For the text-containing cell, return its midpoint in [x, y] coordinate format. 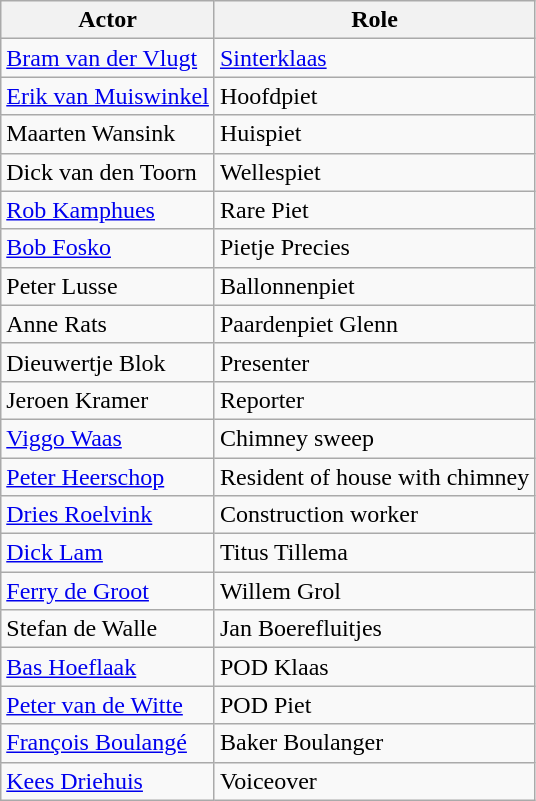
Baker Boulanger [374, 743]
Bas Hoeflaak [108, 667]
Kees Driehuis [108, 781]
Rare Piet [374, 210]
Voiceover [374, 781]
Resident of house with chimney [374, 477]
Rob Kamphues [108, 210]
Hoofdpiet [374, 96]
Ferry de Groot [108, 591]
Bob Fosko [108, 248]
Dieuwertje Blok [108, 362]
François Boulangé [108, 743]
POD Klaas [374, 667]
Reporter [374, 400]
Maarten Wansink [108, 134]
Jeroen Kramer [108, 400]
Dick Lam [108, 553]
Titus Tillema [374, 553]
Peter van de Witte [108, 705]
Willem Grol [374, 591]
Peter Lusse [108, 286]
Presenter [374, 362]
Construction worker [374, 515]
Viggo Waas [108, 438]
POD Piet [374, 705]
Jan Boerefluitjes [374, 629]
Huispiet [374, 134]
Bram van der Vlugt [108, 58]
Erik van Muiswinkel [108, 96]
Wellespiet [374, 172]
Sinterklaas [374, 58]
Stefan de Walle [108, 629]
Dick van den Toorn [108, 172]
Ballonnenpiet [374, 286]
Pietje Precies [374, 248]
Anne Rats [108, 324]
Dries Roelvink [108, 515]
Role [374, 20]
Actor [108, 20]
Chimney sweep [374, 438]
Peter Heerschop [108, 477]
Paardenpiet Glenn [374, 324]
